Identify which cell holds the provided text, then report its (X, Y) central coordinate. 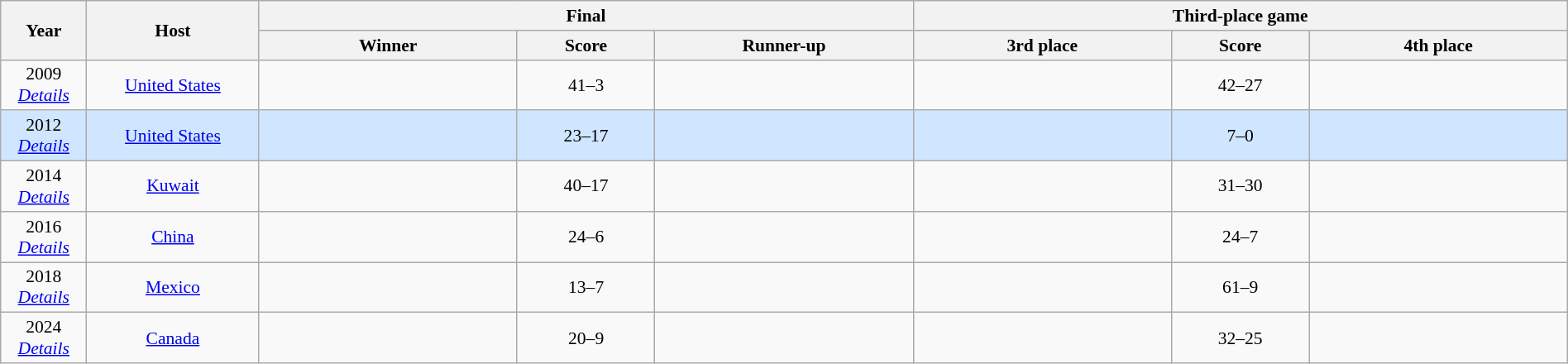
Mexico (173, 288)
2012 Details (44, 136)
2018 Details (44, 288)
4th place (1438, 45)
31–30 (1241, 187)
Canada (173, 338)
2024 Details (44, 338)
China (173, 237)
7–0 (1241, 136)
13–7 (586, 288)
2014 Details (44, 187)
42–27 (1241, 84)
Runner-up (784, 45)
20–9 (586, 338)
23–17 (586, 136)
Final (586, 16)
Third-place game (1241, 16)
3rd place (1042, 45)
24–7 (1241, 237)
32–25 (1241, 338)
2016 Details (44, 237)
2009 Details (44, 84)
Kuwait (173, 187)
40–17 (586, 187)
Host (173, 30)
61–9 (1241, 288)
24–6 (586, 237)
Year (44, 30)
41–3 (586, 84)
Winner (388, 45)
